Extract the (x, y) coordinate from the center of the cell holding the provided text.  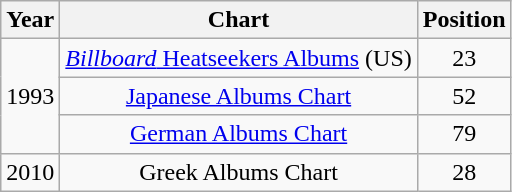
23 (464, 58)
79 (464, 134)
Year (30, 20)
Position (464, 20)
Greek Albums Chart (238, 172)
28 (464, 172)
2010 (30, 172)
52 (464, 96)
Chart (238, 20)
1993 (30, 96)
Japanese Albums Chart (238, 96)
Billboard Heatseekers Albums (US) (238, 58)
German Albums Chart (238, 134)
